Return [X, Y] of the center of cell containing provided text 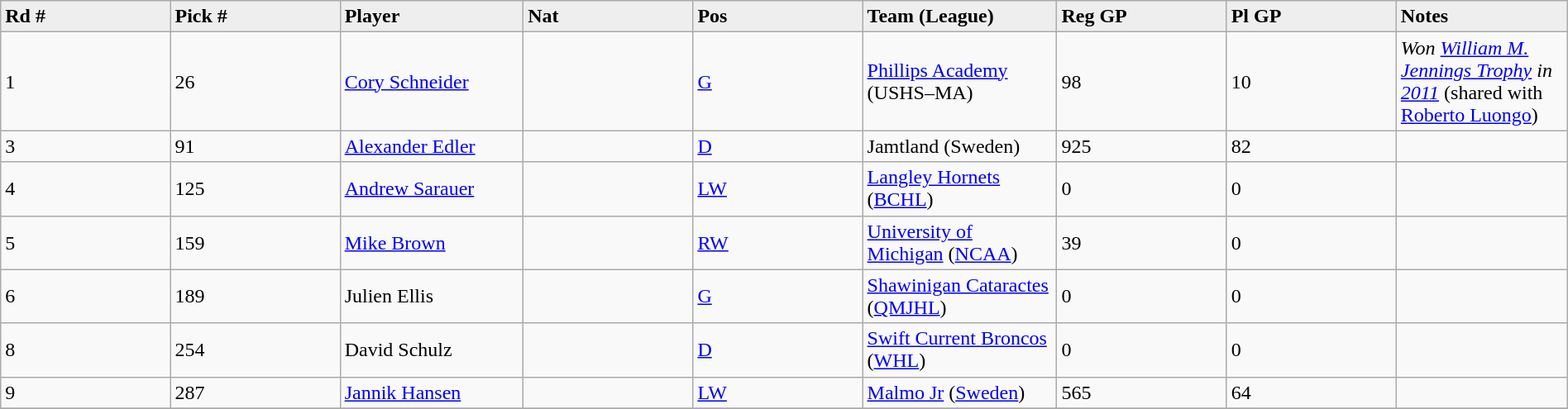
Cory Schneider [432, 81]
5 [86, 243]
26 [255, 81]
125 [255, 188]
Malmo Jr (Sweden) [959, 392]
Jamtland (Sweden) [959, 146]
Reg GP [1141, 17]
565 [1141, 392]
Mike Brown [432, 243]
Phillips Academy (USHS–MA) [959, 81]
287 [255, 392]
David Schulz [432, 350]
64 [1312, 392]
Notes [1482, 17]
Pl GP [1312, 17]
Jannik Hansen [432, 392]
39 [1141, 243]
University of Michigan (NCAA) [959, 243]
6 [86, 296]
Pos [777, 17]
Langley Hornets (BCHL) [959, 188]
4 [86, 188]
Swift Current Broncos (WHL) [959, 350]
RW [777, 243]
82 [1312, 146]
1 [86, 81]
3 [86, 146]
Player [432, 17]
925 [1141, 146]
10 [1312, 81]
Won William M. Jennings Trophy in 2011 (shared with Roberto Luongo) [1482, 81]
Nat [609, 17]
8 [86, 350]
9 [86, 392]
159 [255, 243]
Shawinigan Cataractes (QMJHL) [959, 296]
Julien Ellis [432, 296]
Andrew Sarauer [432, 188]
Pick # [255, 17]
Team (League) [959, 17]
Rd # [86, 17]
Alexander Edler [432, 146]
189 [255, 296]
254 [255, 350]
91 [255, 146]
98 [1141, 81]
